Pinpoint the cell where the given text exists, returning its [x, y] midpoint coordinate. 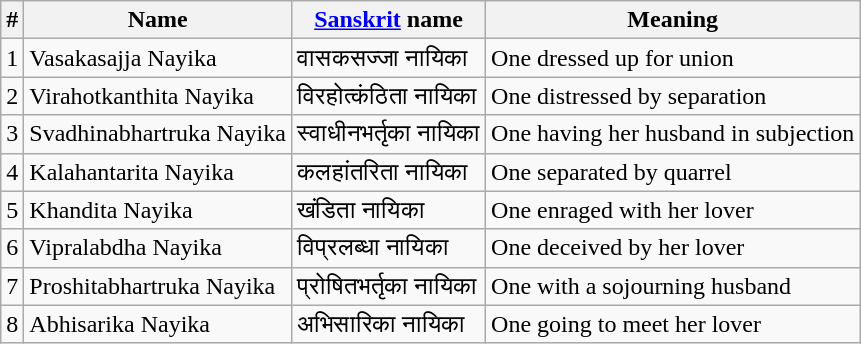
5 [12, 210]
One going to meet her lover [673, 324]
विरहोत्कंठिता नायिका [388, 96]
विप्रलब्धा नायिका [388, 248]
Meaning [673, 20]
वासकसज्जा नायिका [388, 58]
1 [12, 58]
खंडिता नायिका [388, 210]
कलहांतरिता नायिका [388, 172]
Svadhinabhartruka Nayika [158, 134]
3 [12, 134]
प्रोषितभर्तृका नायिका [388, 286]
Virahotkanthita Nayika [158, 96]
4 [12, 172]
2 [12, 96]
Khandita Nayika [158, 210]
8 [12, 324]
# [12, 20]
Proshitabhartruka Nayika [158, 286]
6 [12, 248]
अभिसारिका नायिका [388, 324]
Sanskrit name [388, 20]
One having her husband in subjection [673, 134]
One separated by quarrel [673, 172]
Abhisarika Nayika [158, 324]
One distressed by separation [673, 96]
Kalahantarita Nayika [158, 172]
Vasakasajja Nayika [158, 58]
Vipralabdha Nayika [158, 248]
स्वाधीनभर्तृका नायिका [388, 134]
One deceived by her lover [673, 248]
Name [158, 20]
One enraged with her lover [673, 210]
7 [12, 286]
One with a sojourning husband [673, 286]
One dressed up for union [673, 58]
